Locate the cell with the specified text and output its (X, Y) center coordinate. 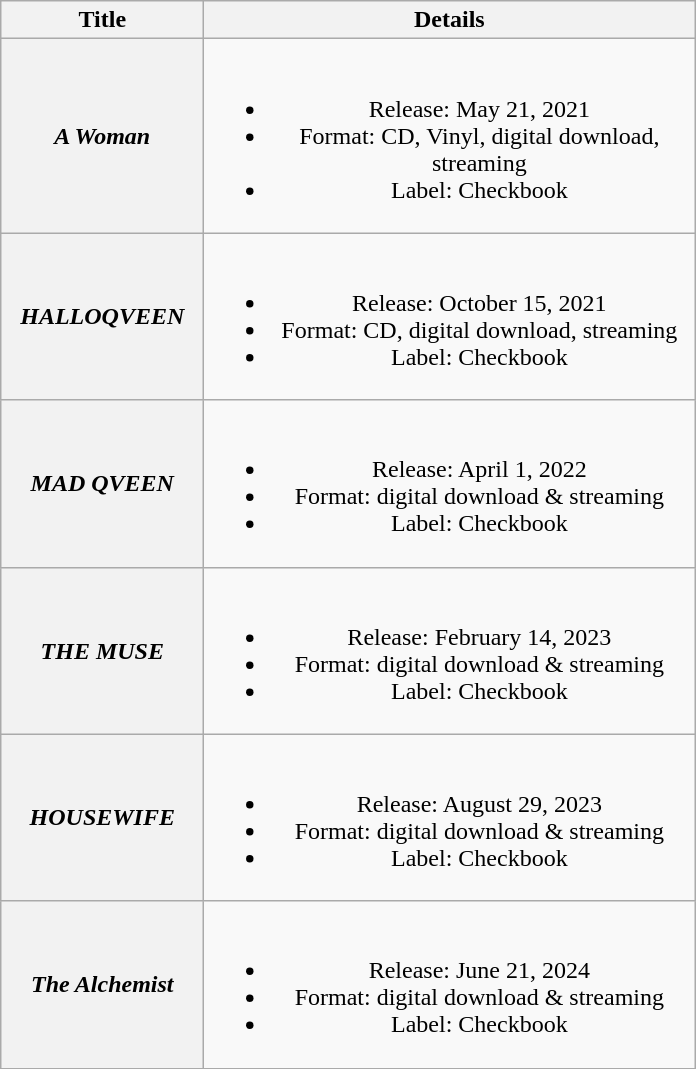
THE MUSE (102, 650)
HALLOQVEEN (102, 316)
Release: June 21, 2024Format: digital download & streamingLabel: Checkbook (450, 984)
HOUSEWIFE (102, 818)
Release: February 14, 2023Format: digital download & streamingLabel: Checkbook (450, 650)
Release: April 1, 2022Format: digital download & streamingLabel: Checkbook (450, 484)
Details (450, 20)
A Woman (102, 136)
Release: August 29, 2023Format: digital download & streamingLabel: Checkbook (450, 818)
The Alchemist (102, 984)
Title (102, 20)
MAD QVEEN (102, 484)
Release: October 15, 2021Format: CD, digital download, streamingLabel: Checkbook (450, 316)
Release: May 21, 2021Format: CD, Vinyl, digital download, streamingLabel: Checkbook (450, 136)
